Pinpoint the cell where the given text exists, returning its (x, y) midpoint coordinate. 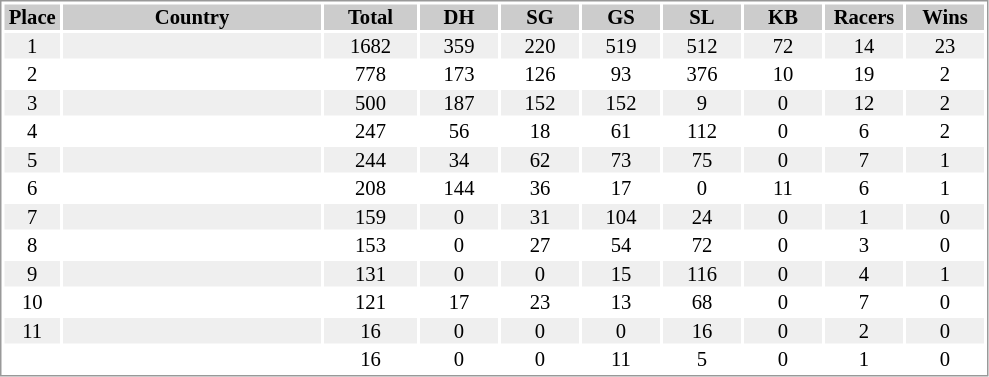
13 (621, 303)
34 (459, 160)
247 (370, 131)
73 (621, 160)
SL (702, 17)
Place (32, 17)
359 (459, 46)
8 (32, 245)
19 (864, 75)
54 (621, 245)
519 (621, 46)
126 (540, 75)
116 (702, 274)
Wins (945, 17)
KB (783, 17)
31 (540, 217)
208 (370, 189)
62 (540, 160)
75 (702, 160)
220 (540, 46)
187 (459, 103)
56 (459, 131)
173 (459, 75)
376 (702, 75)
131 (370, 274)
61 (621, 131)
512 (702, 46)
SG (540, 17)
14 (864, 46)
DH (459, 17)
27 (540, 245)
68 (702, 303)
Country (192, 17)
104 (621, 217)
112 (702, 131)
121 (370, 303)
36 (540, 189)
244 (370, 160)
153 (370, 245)
500 (370, 103)
144 (459, 189)
1682 (370, 46)
12 (864, 103)
GS (621, 17)
778 (370, 75)
93 (621, 75)
15 (621, 274)
Total (370, 17)
18 (540, 131)
159 (370, 217)
Racers (864, 17)
24 (702, 217)
